Provide the [x, y] coordinate of the cell's center where the given text is located.  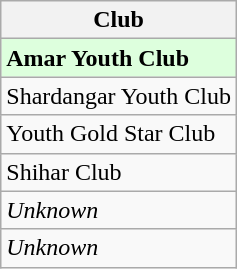
Shihar Club [119, 172]
Amar Youth Club [119, 58]
Shardangar Youth Club [119, 96]
Club [119, 20]
Youth Gold Star Club [119, 134]
